Pinpoint the cell where the given text exists, returning its (X, Y) midpoint coordinate. 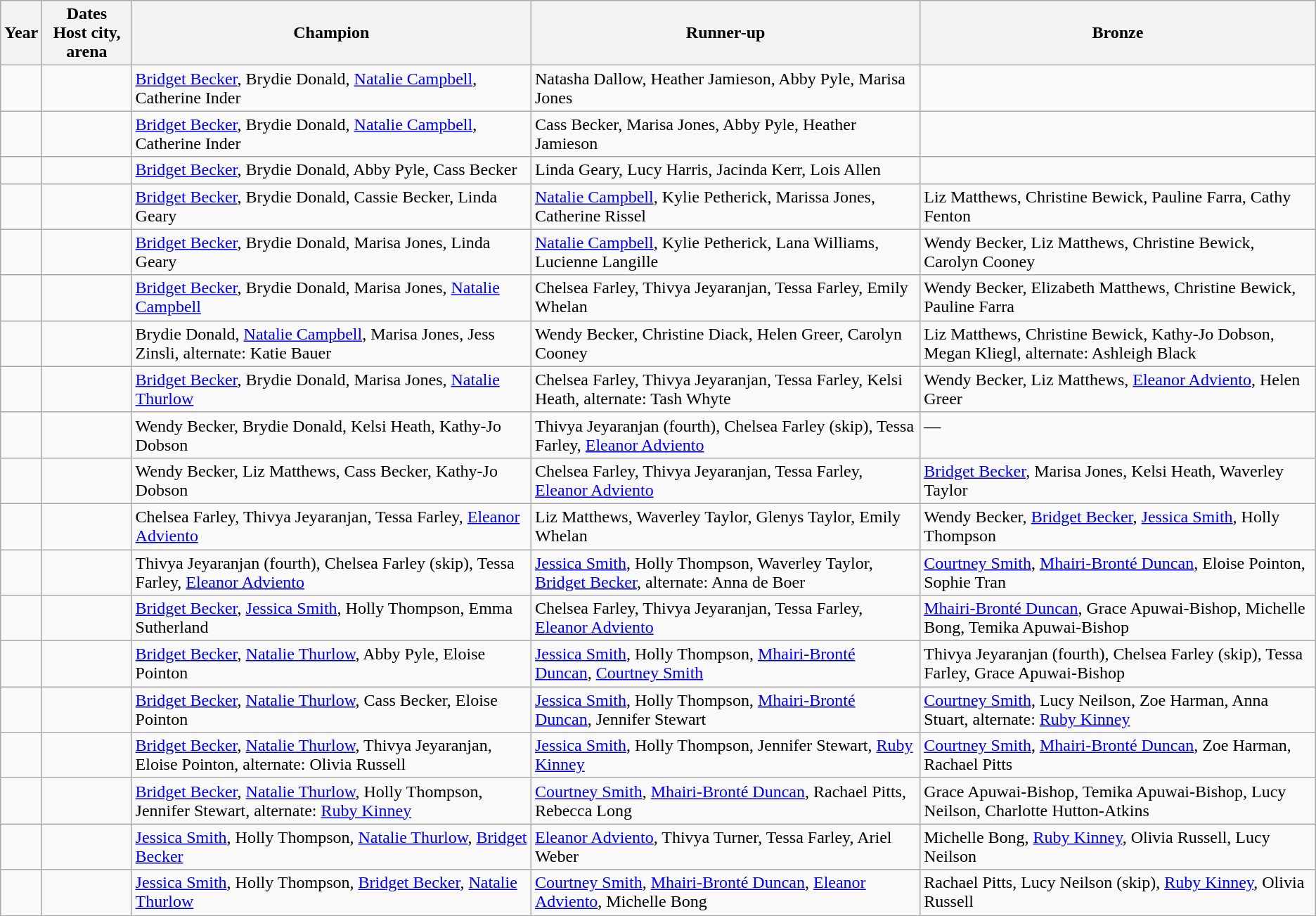
Bridget Becker, Natalie Thurlow, Thivya Jeyaranjan, Eloise Pointon, alternate: Olivia Russell (331, 755)
Chelsea Farley, Thivya Jeyaranjan, Tessa Farley, Emily Whelan (725, 298)
Wendy Becker, Liz Matthews, Eleanor Adviento, Helen Greer (1118, 389)
Jessica Smith, Holly Thompson, Mhairi-Bronté Duncan, Courtney Smith (725, 664)
Bridget Becker, Brydie Donald, Abby Pyle, Cass Becker (331, 170)
Runner-up (725, 33)
Natalie Campbell, Kylie Petherick, Marissa Jones, Catherine Rissel (725, 207)
Champion (331, 33)
Thivya Jeyaranjan (fourth), Chelsea Farley (skip), Tessa Farley, Grace Apuwai-Bishop (1118, 664)
Year (21, 33)
Bridget Becker, Brydie Donald, Marisa Jones, Linda Geary (331, 252)
Liz Matthews, Waverley Taylor, Glenys Taylor, Emily Whelan (725, 526)
Cass Becker, Marisa Jones, Abby Pyle, Heather Jamieson (725, 134)
Liz Matthews, Christine Bewick, Kathy-Jo Dobson, Megan Kliegl, alternate: Ashleigh Black (1118, 343)
Jessica Smith, Holly Thompson, Mhairi-Bronté Duncan, Jennifer Stewart (725, 710)
DatesHost city, arena (87, 33)
Bridget Becker, Brydie Donald, Marisa Jones, Natalie Thurlow (331, 389)
Natalie Campbell, Kylie Petherick, Lana Williams, Lucienne Langille (725, 252)
Natasha Dallow, Heather Jamieson, Abby Pyle, Marisa Jones (725, 89)
Liz Matthews, Christine Bewick, Pauline Farra, Cathy Fenton (1118, 207)
Mhairi-Bronté Duncan, Grace Apuwai-Bishop, Michelle Bong, Temika Apuwai-Bishop (1118, 619)
Bridget Becker, Marisa Jones, Kelsi Heath, Waverley Taylor (1118, 481)
Jessica Smith, Holly Thompson, Jennifer Stewart, Ruby Kinney (725, 755)
— (1118, 434)
Eleanor Adviento, Thivya Turner, Tessa Farley, Ariel Weber (725, 846)
Wendy Becker, Brydie Donald, Kelsi Heath, Kathy-Jo Dobson (331, 434)
Courtney Smith, Mhairi-Bronté Duncan, Eloise Pointon, Sophie Tran (1118, 572)
Chelsea Farley, Thivya Jeyaranjan, Tessa Farley, Kelsi Heath, alternate: Tash Whyte (725, 389)
Linda Geary, Lucy Harris, Jacinda Kerr, Lois Allen (725, 170)
Bridget Becker, Jessica Smith, Holly Thompson, Emma Sutherland (331, 619)
Bridget Becker, Brydie Donald, Cassie Becker, Linda Geary (331, 207)
Bridget Becker, Natalie Thurlow, Holly Thompson, Jennifer Stewart, alternate: Ruby Kinney (331, 801)
Brydie Donald, Natalie Campbell, Marisa Jones, Jess Zinsli, alternate: Katie Bauer (331, 343)
Wendy Becker, Liz Matthews, Christine Bewick, Carolyn Cooney (1118, 252)
Jessica Smith, Holly Thompson, Waverley Taylor, Bridget Becker, alternate: Anna de Boer (725, 572)
Courtney Smith, Mhairi-Bronté Duncan, Zoe Harman, Rachael Pitts (1118, 755)
Bronze (1118, 33)
Grace Apuwai-Bishop, Temika Apuwai-Bishop, Lucy Neilson, Charlotte Hutton-Atkins (1118, 801)
Courtney Smith, Mhairi-Bronté Duncan, Rachael Pitts, Rebecca Long (725, 801)
Jessica Smith, Holly Thompson, Bridget Becker, Natalie Thurlow (331, 893)
Courtney Smith, Lucy Neilson, Zoe Harman, Anna Stuart, alternate: Ruby Kinney (1118, 710)
Courtney Smith, Mhairi-Bronté Duncan, Eleanor Adviento, Michelle Bong (725, 893)
Wendy Becker, Bridget Becker, Jessica Smith, Holly Thompson (1118, 526)
Bridget Becker, Natalie Thurlow, Cass Becker, Eloise Pointon (331, 710)
Bridget Becker, Brydie Donald, Marisa Jones, Natalie Campbell (331, 298)
Michelle Bong, Ruby Kinney, Olivia Russell, Lucy Neilson (1118, 846)
Bridget Becker, Natalie Thurlow, Abby Pyle, Eloise Pointon (331, 664)
Jessica Smith, Holly Thompson, Natalie Thurlow, Bridget Becker (331, 846)
Rachael Pitts, Lucy Neilson (skip), Ruby Kinney, Olivia Russell (1118, 893)
Wendy Becker, Liz Matthews, Cass Becker, Kathy-Jo Dobson (331, 481)
Wendy Becker, Christine Diack, Helen Greer, Carolyn Cooney (725, 343)
Wendy Becker, Elizabeth Matthews, Christine Bewick, Pauline Farra (1118, 298)
